Detect which cell encompasses the target text, then output its (X, Y) center coordinate. 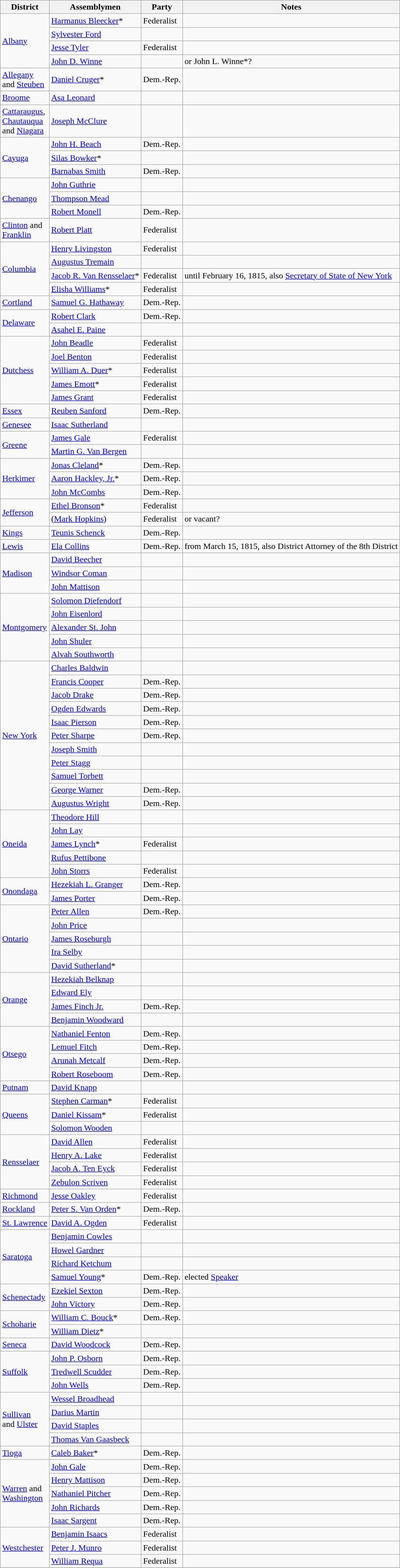
John Victory (95, 1304)
William Requa (95, 1561)
John Lay (95, 830)
Theodore Hill (95, 817)
Chenango (25, 198)
Alvah Southworth (95, 655)
Onondaga (25, 891)
Charles Baldwin (95, 668)
or John L. Winne*? (291, 61)
Augustus Wright (95, 803)
Peter J. Munro (95, 1548)
Elisha Williams* (95, 289)
Silas Bowker* (95, 158)
John D. Winne (95, 61)
David Sutherland* (95, 966)
Westchester (25, 1548)
John H. Beach (95, 144)
Robert Monell (95, 212)
Cattaraugus, Chautauqua and Niagara (25, 121)
Ezekiel Sexton (95, 1290)
James Finch Jr. (95, 1006)
Assemblymen (95, 7)
Solomon Diefendorf (95, 600)
John Gale (95, 1466)
Joseph McClure (95, 121)
John Shuler (95, 641)
Zebulon Scriven (95, 1182)
Lemuel Fitch (95, 1047)
Robert Platt (95, 230)
John P. Osborn (95, 1358)
Suffolk (25, 1372)
Ogden Edwards (95, 709)
Orange (25, 999)
Jacob A. Ten Eyck (95, 1169)
Dutchess (25, 370)
Oneida (25, 844)
Robert Roseboom (95, 1074)
or vacant? (291, 519)
Ontario (25, 939)
Saratoga (25, 1257)
Schoharie (25, 1324)
Tioga (25, 1453)
Isaac Pierson (95, 722)
Richmond (25, 1196)
David Allen (95, 1142)
Putnam (25, 1088)
Benjamin Isaacs (95, 1534)
Seneca (25, 1345)
Ela Collins (95, 546)
Warren and Washington (25, 1493)
Party (162, 7)
Henry A. Lake (95, 1155)
until February 16, 1815, also Secretary of State of New York (291, 276)
John McCombs (95, 492)
David Beecher (95, 560)
Isaac Sargent (95, 1521)
elected Speaker (291, 1277)
John Richards (95, 1507)
Queens (25, 1115)
Joseph Smith (95, 749)
Schenectady (25, 1297)
Madison (25, 573)
Francis Cooper (95, 682)
David Knapp (95, 1088)
John Beadle (95, 343)
Peter Allen (95, 912)
Thomas Van Gaasbeck (95, 1439)
Isaac Sutherland (95, 424)
Peter Sharpe (95, 736)
Otsego (25, 1054)
Rockland (25, 1209)
Henry Mattison (95, 1480)
Jacob R. Van Rensselaer* (95, 276)
Ira Selby (95, 952)
Lewis (25, 546)
Benjamin Cowles (95, 1236)
Rensselaer (25, 1162)
Robert Clark (95, 316)
Rufus Pettibone (95, 857)
Samuel Young* (95, 1277)
Cortland (25, 303)
David Woodcock (95, 1345)
(Mark Hopkins) (95, 519)
Columbia (25, 269)
District (25, 7)
Jacob Drake (95, 695)
Darius Martin (95, 1412)
Barnabas Smith (95, 171)
William A. Duer* (95, 370)
Teunis Schenck (95, 533)
Samuel Torbett (95, 776)
Martin G. Van Bergen (95, 452)
Greene (25, 445)
John Mattison (95, 587)
Arunah Metcalf (95, 1060)
Essex (25, 411)
Howel Gardner (95, 1250)
Samuel G. Hathaway (95, 303)
Solomon Wooden (95, 1128)
William C. Bouck* (95, 1318)
David Staples (95, 1426)
Herkimer (25, 479)
Clinton and Franklin (25, 230)
Asa Leonard (95, 98)
John Price (95, 925)
Wessel Broadhead (95, 1399)
Daniel Kissam* (95, 1115)
John Guthrie (95, 185)
Daniel Cruger* (95, 80)
Caleb Baker* (95, 1453)
Allegany and Steuben (25, 80)
New York (25, 736)
James Emott* (95, 384)
Richard Ketchum (95, 1263)
Edward Ely (95, 993)
George Warner (95, 790)
James Roseburgh (95, 939)
Joel Benton (95, 357)
Kings (25, 533)
Albany (25, 41)
from March 15, 1815, also District Attorney of the 8th District (291, 546)
Stephen Carman* (95, 1101)
Asahel E. Paine (95, 330)
Montgomery (25, 627)
Alexander St. John (95, 627)
Reuben Sanford (95, 411)
Nathaniel Pitcher (95, 1493)
Delaware (25, 323)
Jesse Oakley (95, 1196)
Henry Livingston (95, 249)
Peter Stagg (95, 763)
James Lynch* (95, 844)
St. Lawrence (25, 1223)
Cayuga (25, 158)
Aaron Hackley, Jr.* (95, 479)
John Storrs (95, 871)
Harmanus Bleecker* (95, 21)
James Grant (95, 397)
James Porter (95, 898)
Peter S. Van Orden* (95, 1209)
Jonas Cleland* (95, 465)
Hezekiah Belknap (95, 979)
Nathaniel Fenton (95, 1033)
Broome (25, 98)
Jesse Tyler (95, 48)
Augustus Tremain (95, 262)
Windsor Coman (95, 573)
Thompson Mead (95, 198)
Ethel Bronson* (95, 506)
David A. Ogden (95, 1223)
Tredwell Scudder (95, 1372)
Sullivan and Ulster (25, 1419)
John Wells (95, 1385)
Benjamin Woodward (95, 1020)
William Dietz* (95, 1331)
John Eisenlord (95, 614)
James Gale (95, 438)
Genesee (25, 424)
Jefferson (25, 512)
Notes (291, 7)
Sylvester Ford (95, 34)
Hezekiah L. Granger (95, 885)
